For the text-containing cell, return its midpoint in (X, Y) coordinate format. 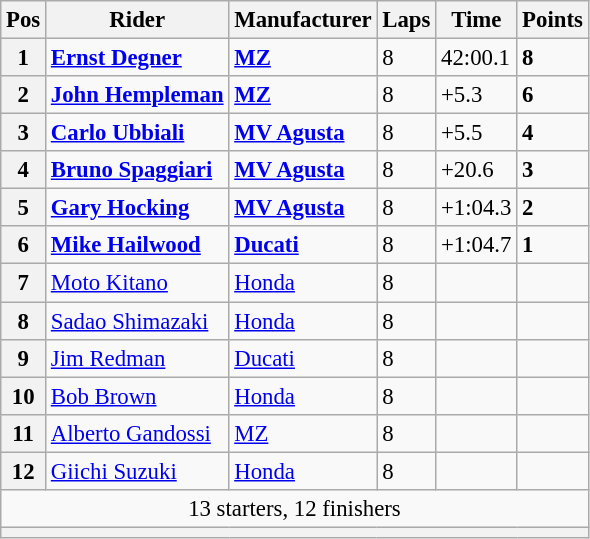
Gary Hocking (138, 208)
9 (24, 358)
Giichi Suzuki (138, 471)
Ernst Degner (138, 58)
Bob Brown (138, 396)
Laps (406, 20)
Time (476, 20)
Mike Hailwood (138, 245)
Jim Redman (138, 358)
John Hempleman (138, 95)
+1:04.7 (476, 245)
Sadao Shimazaki (138, 321)
Manufacturer (303, 20)
12 (24, 471)
Points (552, 20)
+5.5 (476, 133)
5 (24, 208)
42:00.1 (476, 58)
Alberto Gandossi (138, 433)
Pos (24, 20)
+1:04.3 (476, 208)
13 starters, 12 finishers (294, 509)
11 (24, 433)
+5.3 (476, 95)
7 (24, 283)
Rider (138, 20)
Bruno Spaggiari (138, 170)
Moto Kitano (138, 283)
10 (24, 396)
Carlo Ubbiali (138, 133)
+20.6 (476, 170)
